Pinpoint the cell where the given text exists, returning its (X, Y) midpoint coordinate. 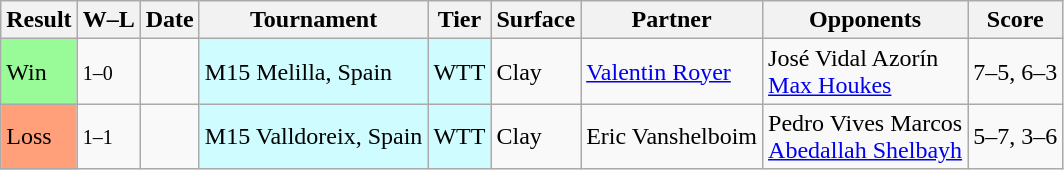
Result (39, 20)
Opponents (866, 20)
Loss (39, 136)
1–1 (108, 136)
Tournament (314, 20)
Eric Vanshelboim (672, 136)
7–5, 6–3 (1016, 72)
Date (170, 20)
M15 Melilla, Spain (314, 72)
Pedro Vives Marcos Abedallah Shelbayh (866, 136)
1–0 (108, 72)
José Vidal Azorín Max Houkes (866, 72)
5–7, 3–6 (1016, 136)
W–L (108, 20)
Score (1016, 20)
Surface (536, 20)
Partner (672, 20)
Win (39, 72)
M15 Valldoreix, Spain (314, 136)
Valentin Royer (672, 72)
Tier (460, 20)
